Return the [X, Y] coordinate for the center point of the cell that contains the specified text.  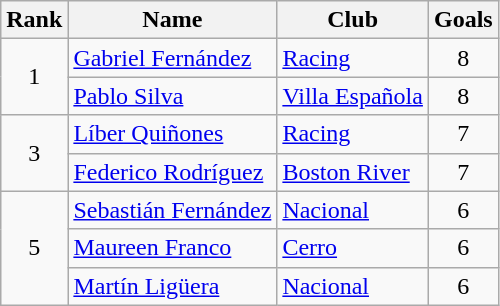
Líber Quiñones [172, 134]
Martín Ligüera [172, 286]
1 [34, 77]
Cerro [353, 248]
Pablo Silva [172, 96]
Maureen Franco [172, 248]
3 [34, 153]
Club [353, 20]
5 [34, 248]
Name [172, 20]
Boston River [353, 172]
Villa Española [353, 96]
Gabriel Fernández [172, 58]
Rank [34, 20]
Goals [463, 20]
Sebastián Fernández [172, 210]
Federico Rodríguez [172, 172]
